Return the [x, y] coordinate for the center point of the cell that contains the specified text.  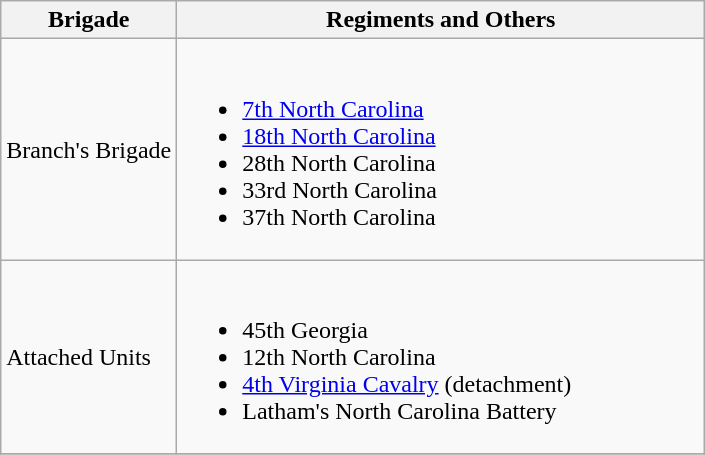
7th North Carolina18th North Carolina28th North Carolina33rd North Carolina37th North Carolina [441, 150]
Regiments and Others [441, 20]
Branch's Brigade [89, 150]
Attached Units [89, 357]
45th Georgia12th North Carolina4th Virginia Cavalry (detachment)Latham's North Carolina Battery [441, 357]
Brigade [89, 20]
